Locate the cell with the specified text and output its [x, y] center coordinate. 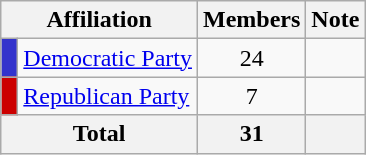
Note [336, 20]
Democratic Party [108, 58]
Affiliation [100, 20]
Republican Party [108, 96]
7 [251, 96]
Total [100, 134]
Members [251, 20]
24 [251, 58]
31 [251, 134]
